Determine the [x, y] coordinate at the center of the cell enclosing the given text.  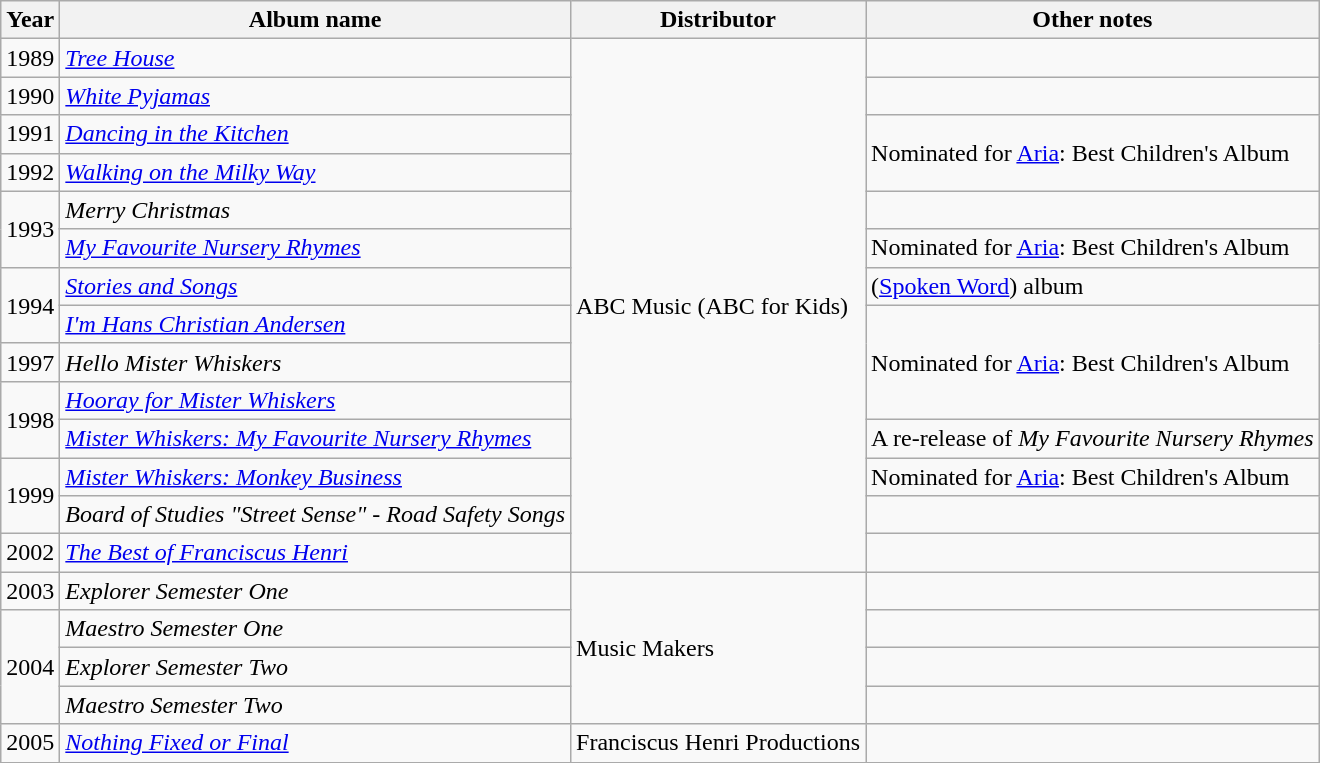
Hooray for Mister Whiskers [316, 400]
1994 [30, 305]
Franciscus Henri Productions [718, 743]
Explorer Semester One [316, 591]
My Favourite Nursery Rhymes [316, 248]
2005 [30, 743]
Stories and Songs [316, 286]
Music Makers [718, 648]
Merry Christmas [316, 210]
1993 [30, 229]
1991 [30, 134]
Dancing in the Kitchen [316, 134]
1999 [30, 496]
ABC Music (ABC for Kids) [718, 306]
Explorer Semester Two [316, 667]
Walking on the Milky Way [316, 172]
1992 [30, 172]
Board of Studies "Street Sense" - Road Safety Songs [316, 515]
1997 [30, 362]
A re-release of My Favourite Nursery Rhymes [1093, 438]
Maestro Semester One [316, 629]
Mister Whiskers: My Favourite Nursery Rhymes [316, 438]
1990 [30, 96]
2002 [30, 553]
2004 [30, 667]
Maestro Semester Two [316, 705]
White Pyjamas [316, 96]
The Best of Franciscus Henri [316, 553]
Album name [316, 20]
Other notes [1093, 20]
I'm Hans Christian Andersen [316, 324]
Hello Mister Whiskers [316, 362]
Mister Whiskers: Monkey Business [316, 477]
2003 [30, 591]
1998 [30, 419]
Nothing Fixed or Final [316, 743]
(Spoken Word) album [1093, 286]
1989 [30, 58]
Year [30, 20]
Tree House [316, 58]
Distributor [718, 20]
